Scan for the cell matching the given text and deliver its (X, Y) coordinate at center. 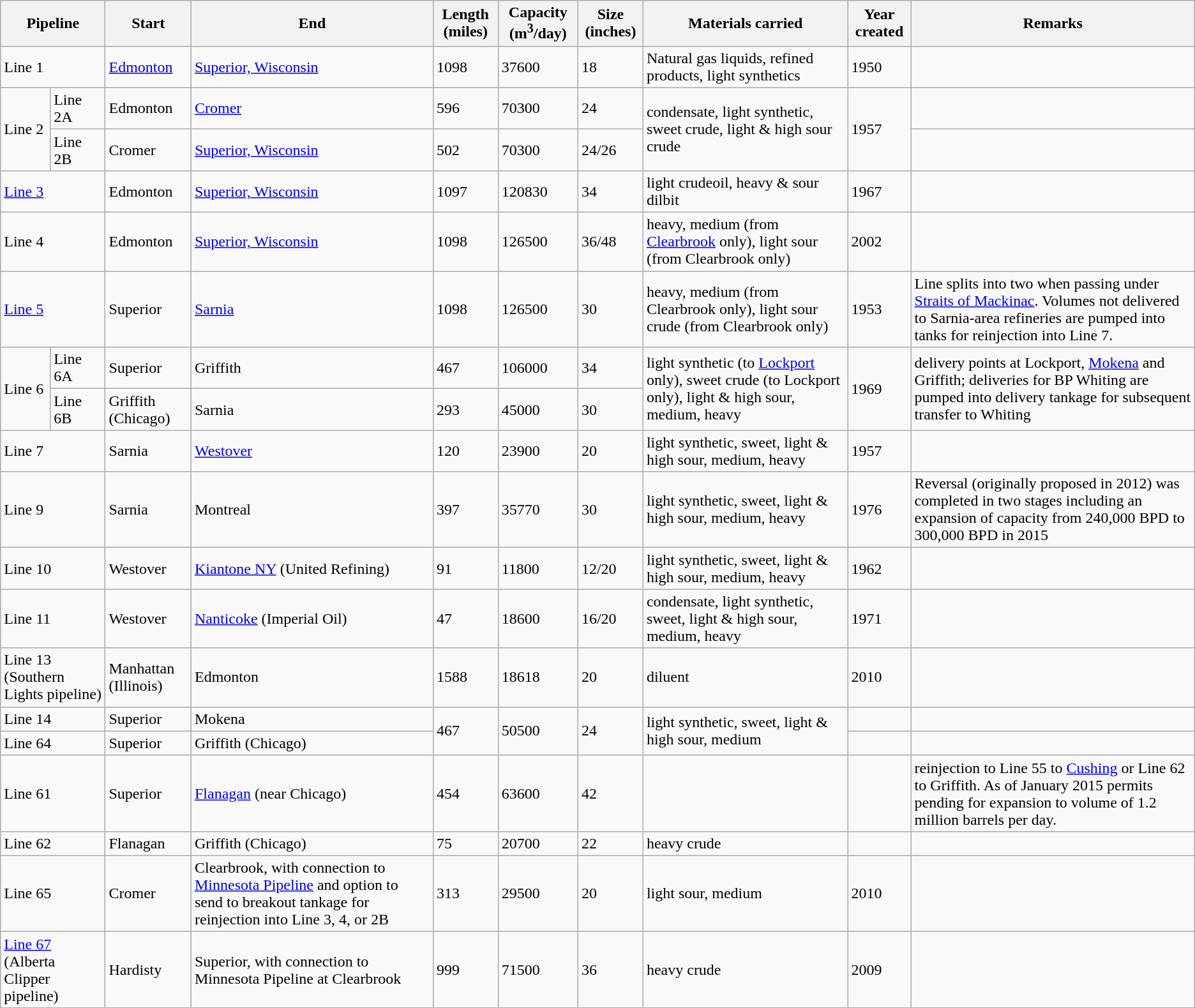
20700 (537, 843)
Pipeline (53, 24)
condensate, light synthetic, sweet, light & high sour, medium, heavy (746, 619)
Line 9 (53, 509)
Line 2B (78, 149)
light synthetic (to Lockport only), sweet crude (to Lockport only), light & high sour, medium, heavy (746, 389)
50500 (537, 731)
light crudeoil, heavy & sour dilbit (746, 192)
condensate, light synthetic, sweet crude, light & high sour crude (746, 129)
Remarks (1053, 24)
delivery points at Lockport, Mokena and Griffith; deliveries for BP Whiting are pumped into delivery tankage for subsequent transfer to Whiting (1053, 389)
36/48 (610, 242)
36 (610, 969)
Line 14 (53, 719)
120830 (537, 192)
Size (inches) (610, 24)
1971 (880, 619)
91 (465, 568)
313 (465, 894)
Line 1 (53, 66)
12/20 (610, 568)
light sour, medium (746, 894)
Line 6B (78, 410)
18 (610, 66)
Hardisty (148, 969)
Line 13 (Southern Lights pipeline) (53, 677)
Line 67 (Alberta Clipper pipeline) (53, 969)
1969 (880, 389)
454 (465, 793)
Line 6 (26, 389)
120 (465, 451)
Kiantone NY (United Refining) (312, 568)
Line 4 (53, 242)
1976 (880, 509)
Mokena (312, 719)
23900 (537, 451)
Line 62 (53, 843)
596 (465, 109)
Flanagan (near Chicago) (312, 793)
Line 10 (53, 568)
999 (465, 969)
Montreal (312, 509)
75 (465, 843)
1588 (465, 677)
Clearbrook, with connection to Minnesota Pipeline and option to send to breakout tankage for reinjection into Line 3, 4, or 2B (312, 894)
Griffith (312, 368)
Nanticoke (Imperial Oil) (312, 619)
Line 65 (53, 894)
11800 (537, 568)
293 (465, 410)
Line 5 (53, 309)
24/26 (610, 149)
Line 3 (53, 192)
1967 (880, 192)
37600 (537, 66)
Natural gas liquids, refined products, light synthetics (746, 66)
End (312, 24)
35770 (537, 509)
22 (610, 843)
42 (610, 793)
1097 (465, 192)
diluent (746, 677)
47 (465, 619)
Length (miles) (465, 24)
Line 6A (78, 368)
Line 2A (78, 109)
63600 (537, 793)
2009 (880, 969)
397 (465, 509)
Materials carried (746, 24)
Year created (880, 24)
Line 2 (26, 129)
1950 (880, 66)
106000 (537, 368)
light synthetic, sweet, light & high sour, medium (746, 731)
45000 (537, 410)
71500 (537, 969)
reinjection to Line 55 to Cushing or Line 62 to Griffith. As of January 2015 permits pending for expansion to volume of 1.2 million barrels per day. (1053, 793)
Superior, with connection to Minnesota Pipeline at Clearbrook (312, 969)
Line 64 (53, 743)
Flanagan (148, 843)
Reversal (originally proposed in 2012) was completed in two stages including an expansion of capacity from 240,000 BPD to 300,000 BPD in 2015 (1053, 509)
Start (148, 24)
Line 7 (53, 451)
Line 11 (53, 619)
1953 (880, 309)
18600 (537, 619)
1962 (880, 568)
16/20 (610, 619)
29500 (537, 894)
heavy, medium (from Clearbrook only), light sour (from Clearbrook only) (746, 242)
2002 (880, 242)
Manhattan (Illinois) (148, 677)
18618 (537, 677)
heavy, medium (from Clearbrook only), light sour crude (from Clearbrook only) (746, 309)
502 (465, 149)
Line 61 (53, 793)
Capacity (m3/day) (537, 24)
